Return (x, y) of the center of cell containing provided text 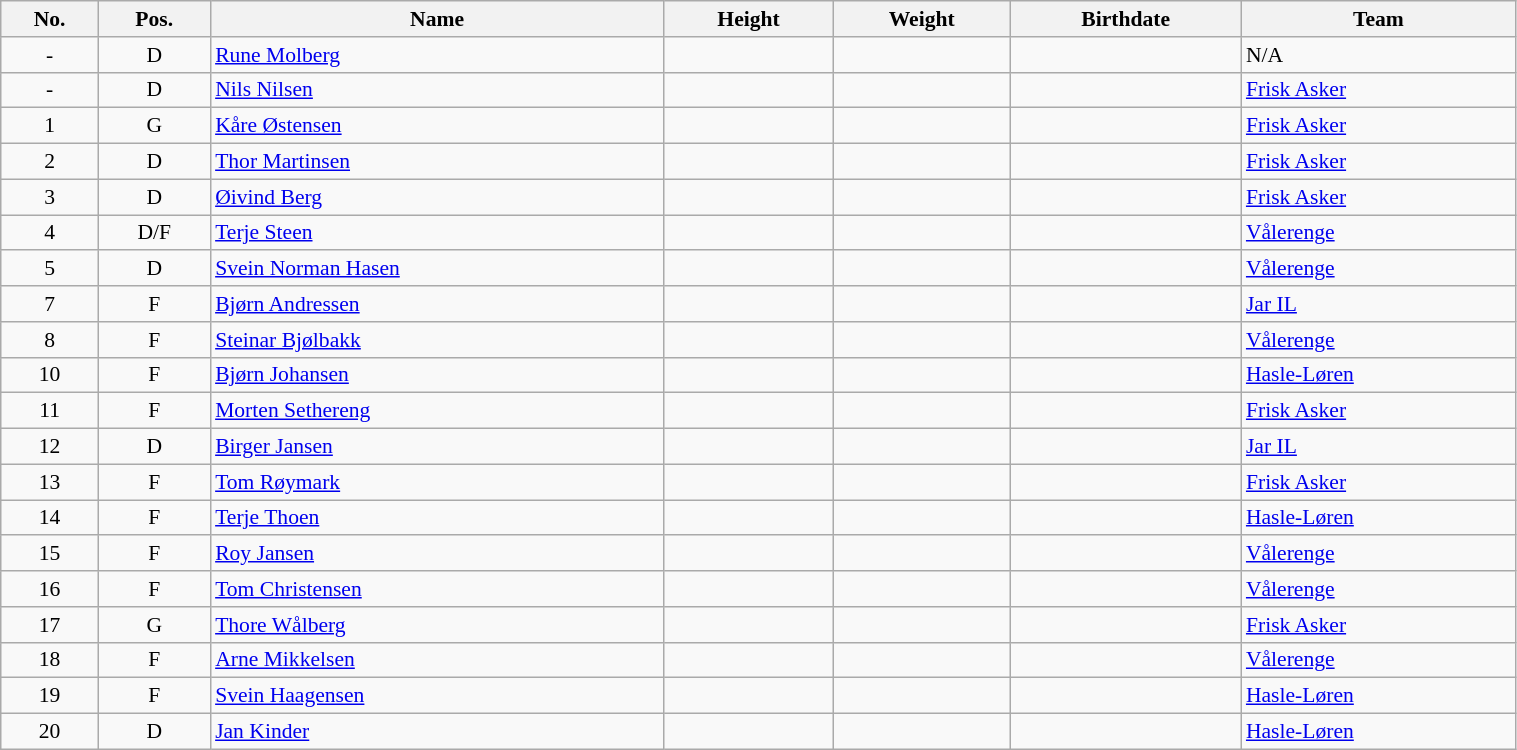
Pos. (154, 19)
Rune Molberg (437, 55)
Morten Sethereng (437, 411)
Jan Kinder (437, 732)
20 (50, 732)
Øivind Berg (437, 197)
Nils Nilsen (437, 90)
Svein Norman Hasen (437, 269)
Team (1378, 19)
Svein Haagensen (437, 696)
Height (748, 19)
No. (50, 19)
Thor Martinsen (437, 162)
Arne Mikkelsen (437, 660)
19 (50, 696)
2 (50, 162)
Name (437, 19)
1 (50, 126)
N/A (1378, 55)
5 (50, 269)
10 (50, 375)
3 (50, 197)
12 (50, 447)
15 (50, 554)
Bjørn Andressen (437, 304)
17 (50, 625)
Weight (922, 19)
Terje Thoen (437, 518)
Tom Christensen (437, 589)
Terje Steen (437, 233)
Kåre Østensen (437, 126)
7 (50, 304)
Thore Wålberg (437, 625)
D/F (154, 233)
4 (50, 233)
Birger Jansen (437, 447)
Bjørn Johansen (437, 375)
Birthdate (1125, 19)
13 (50, 482)
11 (50, 411)
16 (50, 589)
18 (50, 660)
Roy Jansen (437, 554)
Tom Røymark (437, 482)
14 (50, 518)
Steinar Bjølbakk (437, 340)
8 (50, 340)
